Provide the [x, y] coordinate of the cell's center where the given text is located.  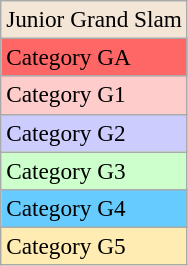
Category G4 [94, 208]
Category G1 [94, 95]
Category G3 [94, 170]
Category G5 [94, 246]
Category G2 [94, 133]
Category GA [94, 57]
Junior Grand Slam [94, 19]
